Determine the [X, Y] coordinate at the center of the cell enclosing the given text.  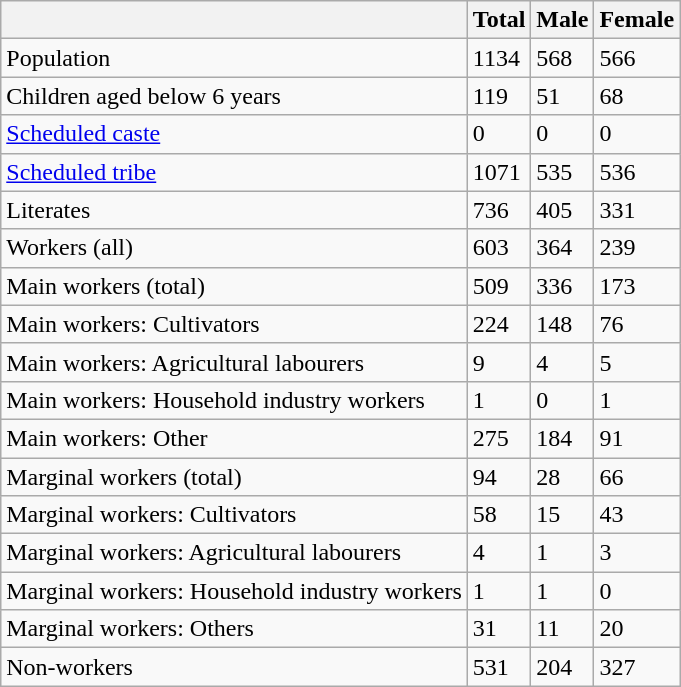
51 [562, 96]
5 [637, 362]
148 [562, 324]
Workers (all) [234, 248]
58 [499, 515]
Marginal workers: Household industry workers [234, 591]
Main workers: Agricultural labourers [234, 362]
Male [562, 20]
Literates [234, 210]
Marginal workers: Agricultural labourers [234, 553]
94 [499, 477]
Marginal workers (total) [234, 477]
566 [637, 58]
1071 [499, 172]
Main workers (total) [234, 286]
173 [637, 286]
Children aged below 6 years [234, 96]
568 [562, 58]
336 [562, 286]
364 [562, 248]
535 [562, 172]
275 [499, 438]
3 [637, 553]
331 [637, 210]
43 [637, 515]
Main workers: Other [234, 438]
91 [637, 438]
603 [499, 248]
Female [637, 20]
Population [234, 58]
Scheduled caste [234, 134]
9 [499, 362]
327 [637, 667]
76 [637, 324]
531 [499, 667]
536 [637, 172]
239 [637, 248]
1134 [499, 58]
Total [499, 20]
66 [637, 477]
224 [499, 324]
15 [562, 515]
119 [499, 96]
31 [499, 629]
Scheduled tribe [234, 172]
Main workers: Household industry workers [234, 400]
20 [637, 629]
Marginal workers: Cultivators [234, 515]
736 [499, 210]
Marginal workers: Others [234, 629]
Main workers: Cultivators [234, 324]
405 [562, 210]
68 [637, 96]
184 [562, 438]
11 [562, 629]
509 [499, 286]
Non-workers [234, 667]
28 [562, 477]
204 [562, 667]
